Provide the (X, Y) coordinate of the cell's center where the given text is located.  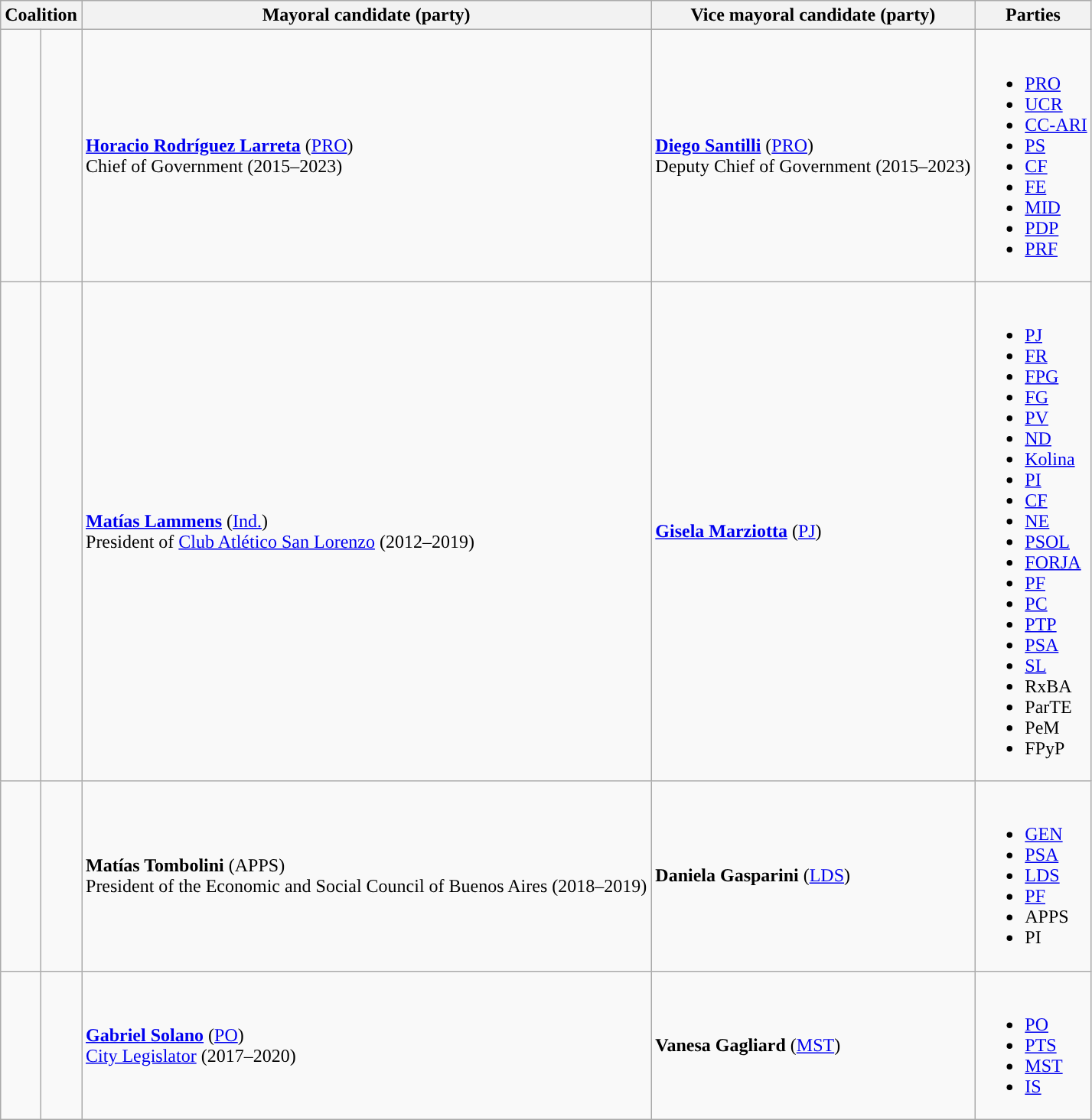
POPTSMSTIS (1033, 1045)
Matías Lammens (Ind.)President of Club Atlético San Lorenzo (2012–2019) (366, 531)
Horacio Rodríguez Larreta (PRO)Chief of Government (2015–2023) (366, 156)
Mayoral candidate (party) (366, 15)
Gisela Marziotta (PJ) (813, 531)
GENPSALDSPFAPPSPI (1033, 876)
Diego Santilli (PRO)Deputy Chief of Government (2015–2023) (813, 156)
Gabriel Solano (PO)City Legislator (2017–2020) (366, 1045)
Vice mayoral candidate (party) (813, 15)
Daniela Gasparini (LDS) (813, 876)
PJFRFPGFGPVNDKolinaPICFNEPSOLFORJAPFPCPTPPSASLRxBAParTEPeMFPyP (1033, 531)
Parties (1033, 15)
Vanesa Gagliard (MST) (813, 1045)
PROUCRCC-ARIPSCFFEMIDPDPPRF (1033, 156)
Coalition (41, 15)
Matías Tombolini (APPS)President of the Economic and Social Council of Buenos Aires (2018–2019) (366, 876)
